Detect which cell encompasses the target text, then output its [X, Y] center coordinate. 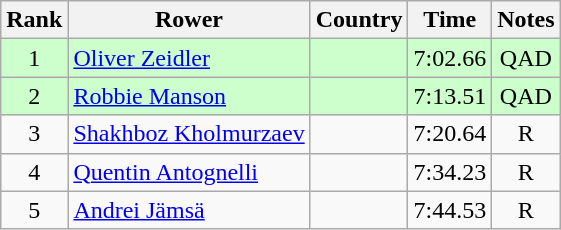
7:44.53 [450, 210]
2 [34, 96]
7:13.51 [450, 96]
Andrei Jämsä [189, 210]
4 [34, 172]
Shakhboz Kholmurzaev [189, 134]
7:20.64 [450, 134]
Robbie Manson [189, 96]
1 [34, 58]
Country [359, 20]
Rank [34, 20]
7:02.66 [450, 58]
5 [34, 210]
Quentin Antognelli [189, 172]
Rower [189, 20]
Notes [526, 20]
Oliver Zeidler [189, 58]
Time [450, 20]
3 [34, 134]
7:34.23 [450, 172]
